From the cell containing the given text, extract its center point as (x, y) coordinate. 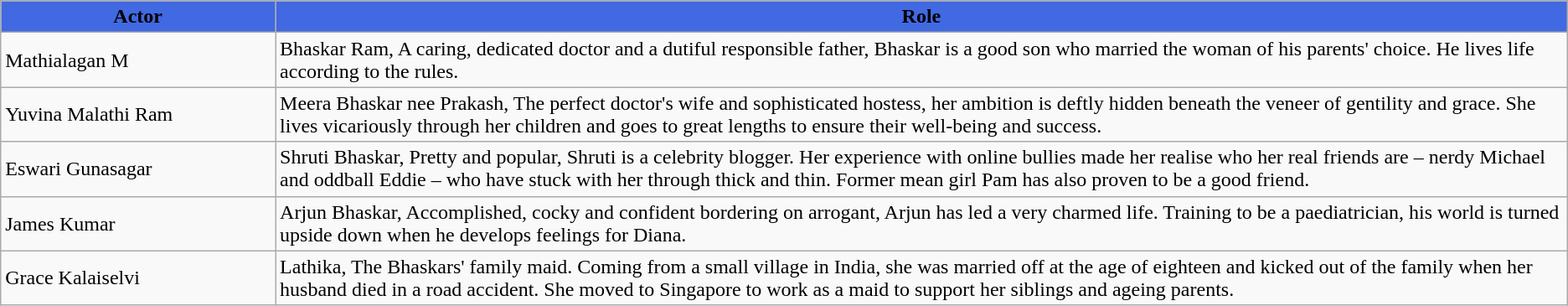
Grace Kalaiselvi (138, 278)
Eswari Gunasagar (138, 169)
Yuvina Malathi Ram (138, 114)
James Kumar (138, 223)
Mathialagan M (138, 60)
Role (921, 17)
Actor (138, 17)
